Output the [x, y] coordinate of the center of the cell containing the given text.  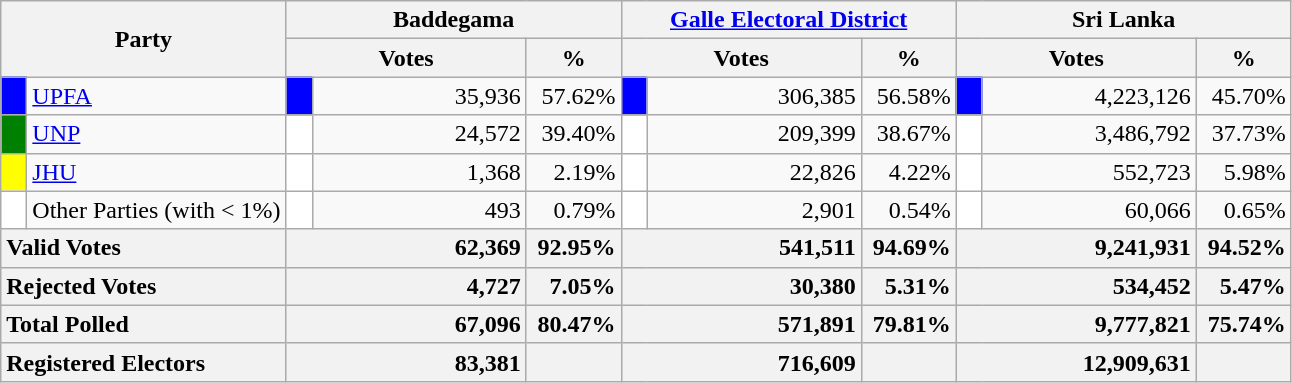
Valid Votes [144, 248]
9,241,931 [1076, 248]
83,381 [406, 362]
4,727 [406, 286]
571,891 [741, 324]
4,223,126 [1089, 96]
Total Polled [144, 324]
Galle Electoral District [788, 20]
Other Parties (with < 1%) [156, 210]
UPFA [156, 96]
Rejected Votes [144, 286]
39.40% [574, 134]
79.81% [908, 324]
5.47% [1244, 286]
541,511 [741, 248]
67,096 [406, 324]
75.74% [1244, 324]
306,385 [754, 96]
38.67% [908, 134]
0.65% [1244, 210]
37.73% [1244, 134]
Baddegama [454, 20]
92.95% [574, 248]
12,909,631 [1076, 362]
Registered Electors [144, 362]
0.54% [908, 210]
2,901 [754, 210]
22,826 [754, 172]
UNP [156, 134]
Sri Lanka [1124, 20]
2.19% [574, 172]
0.79% [574, 210]
5.31% [908, 286]
57.62% [574, 96]
94.69% [908, 248]
534,452 [1076, 286]
60,066 [1089, 210]
552,723 [1089, 172]
716,609 [741, 362]
9,777,821 [1076, 324]
Party [144, 39]
493 [419, 210]
80.47% [574, 324]
45.70% [1244, 96]
62,369 [406, 248]
30,380 [741, 286]
7.05% [574, 286]
94.52% [1244, 248]
35,936 [419, 96]
1,368 [419, 172]
5.98% [1244, 172]
24,572 [419, 134]
209,399 [754, 134]
4.22% [908, 172]
3,486,792 [1089, 134]
JHU [156, 172]
56.58% [908, 96]
